Search for the cell housing the specified text and yield its [x, y] center coordinate. 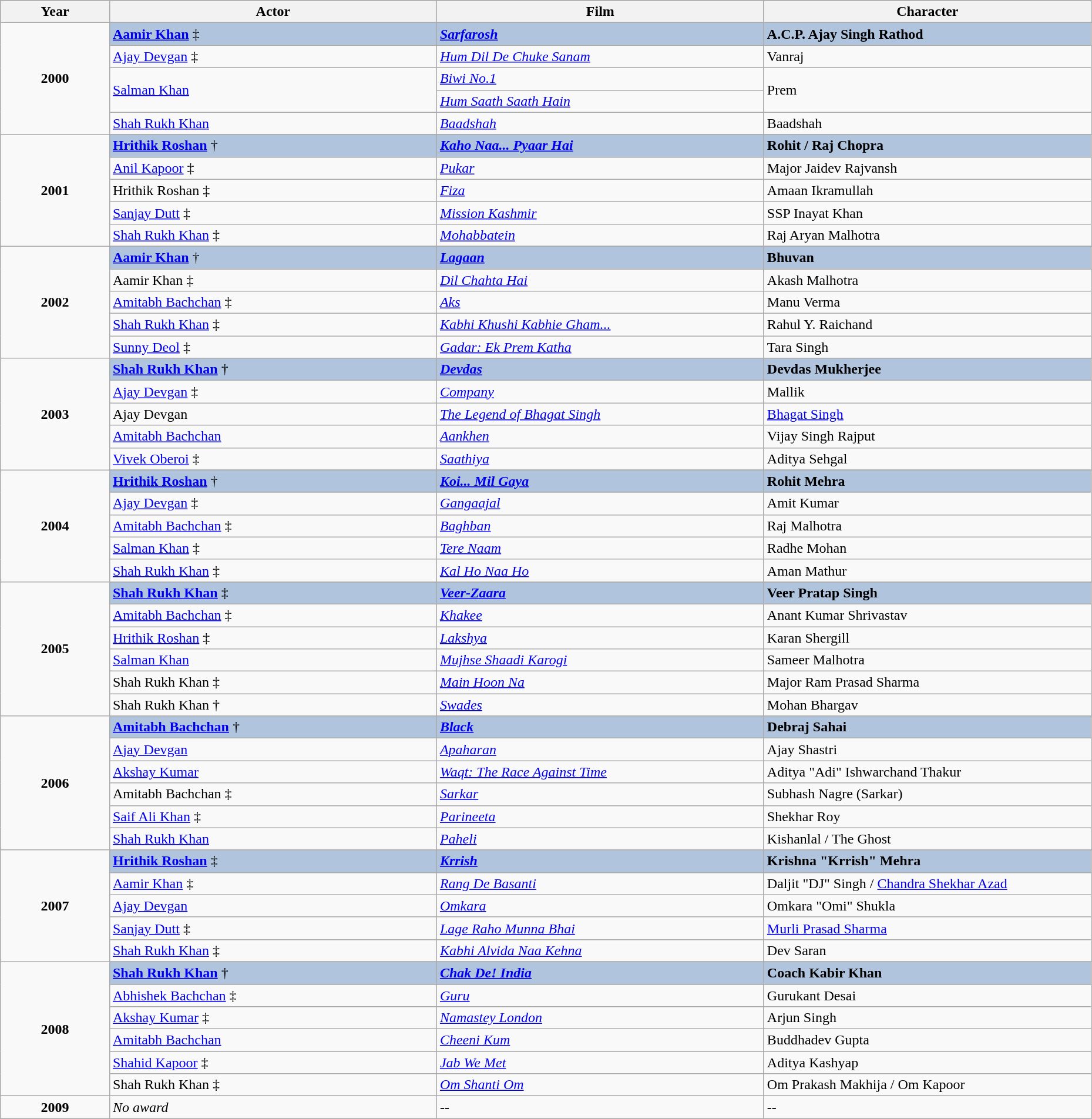
Murli Prasad Sharma [927, 928]
Sameer Malhotra [927, 660]
Aditya Kashyap [927, 1063]
Salman Khan ‡ [273, 548]
Arjun Singh [927, 1018]
Omkara [600, 906]
Hum Saath Saath Hain [600, 101]
Anil Kapoor ‡ [273, 168]
Raj Aryan Malhotra [927, 235]
Anant Kumar Shrivastav [927, 615]
Rahul Y. Raichand [927, 325]
2006 [55, 783]
Gurukant Desai [927, 996]
Omkara "Omi" Shukla [927, 906]
2001 [55, 190]
Prem [927, 90]
Lage Raho Munna Bhai [600, 928]
Aditya "Adi" Ishwarchand Thakur [927, 772]
Rohit Mehra [927, 481]
Fiza [600, 190]
Kal Ho Naa Ho [600, 570]
Devdas [600, 369]
Apaharan [600, 750]
2002 [55, 302]
Mohan Bhargav [927, 705]
Waqt: The Race Against Time [600, 772]
Actor [273, 12]
Saif Ali Khan ‡ [273, 816]
Namastey London [600, 1018]
Manu Verma [927, 303]
Akash Malhotra [927, 280]
Aman Mathur [927, 570]
Gangaajal [600, 503]
Abhishek Bachchan ‡ [273, 996]
Shekhar Roy [927, 816]
Major Ram Prasad Sharma [927, 683]
Amitabh Bachchan † [273, 727]
Om Shanti Om [600, 1085]
Khakee [600, 615]
Major Jaidev Rajvansh [927, 168]
A.C.P. Ajay Singh Rathod [927, 34]
Dev Saran [927, 950]
Main Hoon Na [600, 683]
Kishanlal / The Ghost [927, 839]
Tara Singh [927, 347]
Veer Pratap Singh [927, 593]
Rang De Basanti [600, 883]
Akshay Kumar [273, 772]
Daljit "DJ" Singh / Chandra Shekhar Azad [927, 883]
2005 [55, 648]
Buddhadev Gupta [927, 1040]
Pukar [600, 168]
2000 [55, 79]
Swades [600, 705]
2003 [55, 414]
Sarkar [600, 794]
Lagaan [600, 257]
Mujhse Shaadi Karogi [600, 660]
Chak De! India [600, 973]
Subhash Nagre (Sarkar) [927, 794]
Veer-Zaara [600, 593]
Shahid Kapoor ‡ [273, 1063]
Karan Shergill [927, 637]
2007 [55, 906]
Company [600, 392]
Om Prakash Makhija / Om Kapoor [927, 1085]
Aditya Sehgal [927, 459]
Tere Naam [600, 548]
Paheli [600, 839]
Gadar: Ek Prem Katha [600, 347]
Parineeta [600, 816]
Baghban [600, 526]
Cheeni Kum [600, 1040]
Mission Kashmir [600, 213]
Mallik [927, 392]
The Legend of Bhagat Singh [600, 414]
Dil Chahta Hai [600, 280]
Guru [600, 996]
Aankhen [600, 436]
Character [927, 12]
Mohabbatein [600, 235]
Akshay Kumar ‡ [273, 1018]
Vijay Singh Rajput [927, 436]
Biwi No.1 [600, 79]
Vivek Oberoi ‡ [273, 459]
2009 [55, 1107]
SSP Inayat Khan [927, 213]
Kabhi Alvida Naa Kehna [600, 950]
Vanraj [927, 56]
Ajay Shastri [927, 750]
Radhe Mohan [927, 548]
Koi... Mil Gaya [600, 481]
Lakshya [600, 637]
Jab We Met [600, 1063]
Debraj Sahai [927, 727]
Amit Kumar [927, 503]
Black [600, 727]
Saathiya [600, 459]
2008 [55, 1029]
Bhagat Singh [927, 414]
Krishna "Krrish" Mehra [927, 861]
Hum Dil De Chuke Sanam [600, 56]
No award [273, 1107]
Devdas Mukherjee [927, 369]
Kaho Naa... Pyaar Hai [600, 146]
Aamir Khan † [273, 257]
Bhuvan [927, 257]
Aks [600, 303]
Coach Kabir Khan [927, 973]
Rohit / Raj Chopra [927, 146]
Krrish [600, 861]
Raj Malhotra [927, 526]
Kabhi Khushi Kabhie Gham... [600, 325]
2004 [55, 526]
Film [600, 12]
Amaan Ikramullah [927, 190]
Sarfarosh [600, 34]
Year [55, 12]
Sunny Deol ‡ [273, 347]
